Return the [X, Y] coordinate for the center point of the cell that contains the specified text.  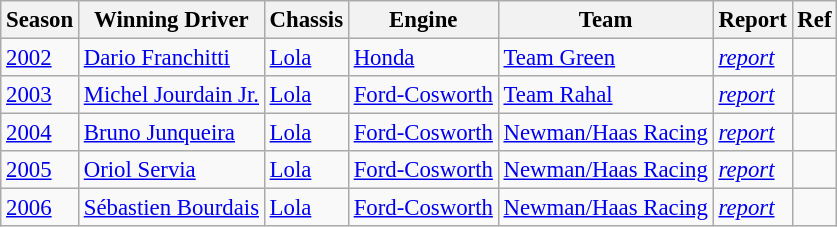
Oriol Servia [171, 170]
2003 [40, 95]
Season [40, 20]
2004 [40, 133]
2005 [40, 170]
Sébastien Bourdais [171, 208]
2002 [40, 58]
Honda [423, 58]
Team [606, 20]
Chassis [306, 20]
2006 [40, 208]
Winning Driver [171, 20]
Team Rahal [606, 95]
Engine [423, 20]
Dario Franchitti [171, 58]
Michel Jourdain Jr. [171, 95]
Bruno Junqueira [171, 133]
Report [752, 20]
Team Green [606, 58]
Ref [814, 20]
